From the cell containing the given text, extract its center point as (X, Y) coordinate. 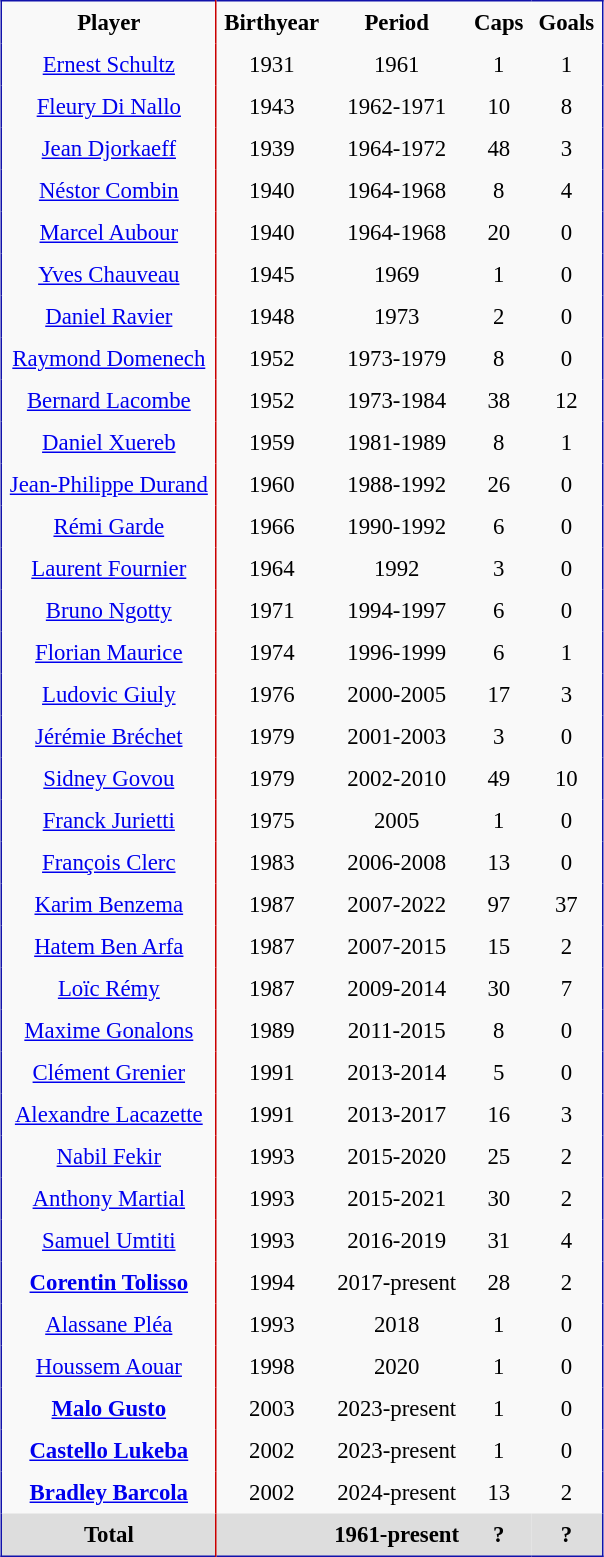
1971 (272, 611)
Castello Lukeba (110, 1451)
Hatem Ben Arfa (110, 947)
1931 (272, 65)
20 (499, 233)
1966 (272, 527)
38 (499, 401)
1981-1989 (397, 443)
Alassane Pléa (110, 1325)
1964-1972 (397, 149)
1994 (272, 1283)
Karim Benzema (110, 905)
Jean-Philippe Durand (110, 485)
Malo Gusto (110, 1409)
2005 (397, 821)
1948 (272, 317)
François Clerc (110, 863)
Ludovic Giuly (110, 695)
Yves Chauveau (110, 275)
1994-1997 (397, 611)
1939 (272, 149)
Marcel Aubour (110, 233)
Laurent Fournier (110, 569)
2009-2014 (397, 989)
Daniel Ravier (110, 317)
Maxime Gonalons (110, 1031)
2011-2015 (397, 1031)
2015-2020 (397, 1157)
1983 (272, 863)
28 (499, 1283)
12 (566, 401)
2024-present (397, 1493)
2015-2021 (397, 1199)
Fleury Di Nallo (110, 107)
Alexandre Lacazette (110, 1115)
Bernard Lacombe (110, 401)
Bruno Ngotty (110, 611)
1973-1984 (397, 401)
1990-1992 (397, 527)
1960 (272, 485)
Jérémie Bréchet (110, 737)
1998 (272, 1367)
48 (499, 149)
Corentin Tolisso (110, 1283)
1973-1979 (397, 359)
1973 (397, 317)
2006-2008 (397, 863)
1945 (272, 275)
31 (499, 1241)
Jean Djorkaeff (110, 149)
1959 (272, 443)
37 (566, 905)
2007-2022 (397, 905)
15 (499, 947)
1974 (272, 653)
Total (110, 1536)
2016-2019 (397, 1241)
Caps (499, 22)
Loïc Rémy (110, 989)
2013-2017 (397, 1115)
Raymond Domenech (110, 359)
Néstor Combin (110, 191)
Player (110, 22)
2007-2015 (397, 947)
Franck Jurietti (110, 821)
2017-present (397, 1283)
Daniel Xuereb (110, 443)
2003 (272, 1409)
7 (566, 989)
17 (499, 695)
Samuel Umtiti (110, 1241)
Sidney Govou (110, 779)
1962-1971 (397, 107)
Period (397, 22)
49 (499, 779)
Clément Grenier (110, 1073)
Houssem Aouar (110, 1367)
1988-1992 (397, 485)
1989 (272, 1031)
2002-2010 (397, 779)
2018 (397, 1325)
16 (499, 1115)
2013-2014 (397, 1073)
1976 (272, 695)
Florian Maurice (110, 653)
97 (499, 905)
5 (499, 1073)
Goals (566, 22)
Nabil Fekir (110, 1157)
1943 (272, 107)
Rémi Garde (110, 527)
25 (499, 1157)
1961-present (397, 1536)
1975 (272, 821)
Birthyear (272, 22)
26 (499, 485)
1969 (397, 275)
Ernest Schultz (110, 65)
Bradley Barcola (110, 1493)
1992 (397, 569)
2000-2005 (397, 695)
1996-1999 (397, 653)
Anthony Martial (110, 1199)
1964 (272, 569)
2020 (397, 1367)
1961 (397, 65)
2001-2003 (397, 737)
